Detect which cell encompasses the target text, then output its (X, Y) center coordinate. 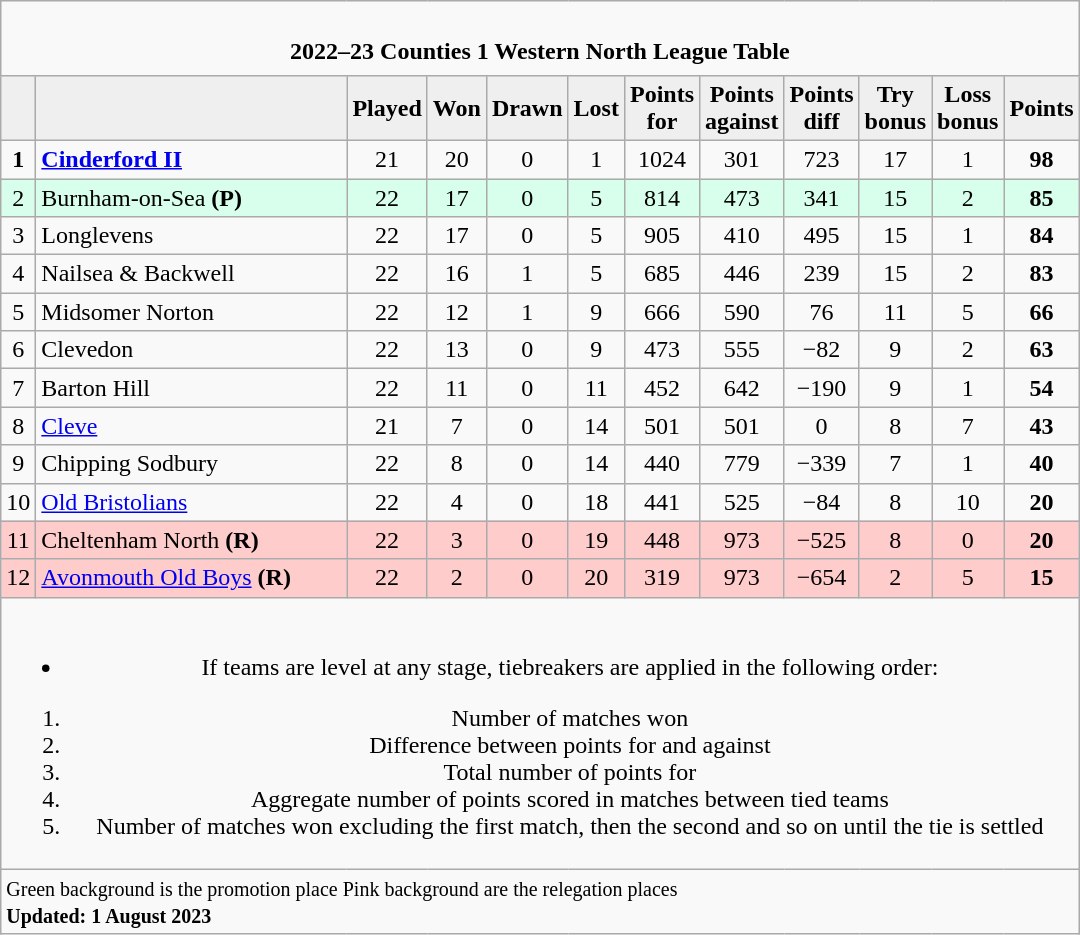
452 (662, 388)
40 (1042, 464)
555 (742, 350)
814 (662, 197)
Loss bonus (968, 108)
19 (596, 540)
Cleve (192, 426)
440 (662, 464)
66 (1042, 312)
1024 (662, 159)
590 (742, 312)
54 (1042, 388)
−525 (822, 540)
Played (387, 108)
43 (1042, 426)
84 (1042, 236)
Points diff (822, 108)
410 (742, 236)
Try bonus (895, 108)
Old Bristolians (192, 502)
Points against (742, 108)
76 (822, 312)
63 (1042, 350)
Won (456, 108)
−654 (822, 578)
Chipping Sodbury (192, 464)
Burnham-on-Sea (P) (192, 197)
Points (1042, 108)
−190 (822, 388)
Cheltenham North (R) (192, 540)
Points for (662, 108)
723 (822, 159)
16 (456, 274)
Longlevens (192, 236)
642 (742, 388)
239 (822, 274)
495 (822, 236)
Green background is the promotion place Pink background are the relegation placesUpdated: 1 August 2023 (540, 902)
685 (662, 274)
779 (742, 464)
−339 (822, 464)
525 (742, 502)
85 (1042, 197)
83 (1042, 274)
341 (822, 197)
Avonmouth Old Boys (R) (192, 578)
−82 (822, 350)
Clevedon (192, 350)
18 (596, 502)
Drawn (527, 108)
13 (456, 350)
319 (662, 578)
666 (662, 312)
Barton Hill (192, 388)
441 (662, 502)
Cinderford II (192, 159)
301 (742, 159)
98 (1042, 159)
6 (18, 350)
Midsomer Norton (192, 312)
905 (662, 236)
448 (662, 540)
Nailsea & Backwell (192, 274)
−84 (822, 502)
446 (742, 274)
Lost (596, 108)
